Locate the cell with the specified text and output its [x, y] center coordinate. 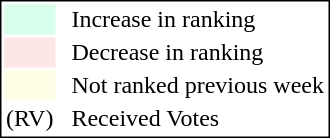
(RV) [29, 119]
Not ranked previous week [198, 85]
Decrease in ranking [198, 53]
Increase in ranking [198, 19]
Received Votes [198, 119]
